Capture the cell that displays the provided text and extract its (X, Y) central coordinate. 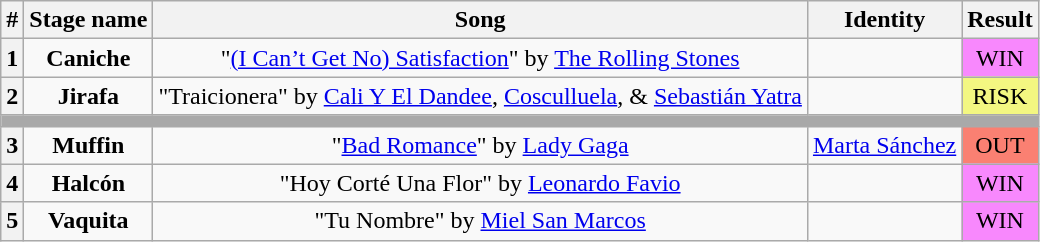
"Traicionera" by Cali Y El Dandee, Cosculluela, & Sebastián Yatra (480, 96)
Stage name (88, 20)
Jirafa (88, 96)
"Bad Romance" by Lady Gaga (480, 145)
1 (12, 58)
"(I Can’t Get No) Satisfaction" by The Rolling Stones (480, 58)
# (12, 20)
Halcón (88, 183)
Muffin (88, 145)
4 (12, 183)
3 (12, 145)
Song (480, 20)
Marta Sánchez (884, 145)
RISK (1000, 96)
Caniche (88, 58)
Identity (884, 20)
"Hoy Corté Una Flor" by Leonardo Favio (480, 183)
2 (12, 96)
Vaquita (88, 221)
5 (12, 221)
"Tu Nombre" by Miel San Marcos (480, 221)
Result (1000, 20)
OUT (1000, 145)
